Detect which cell encompasses the target text, then output its [x, y] center coordinate. 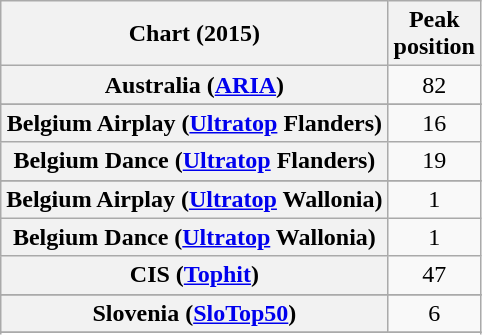
16 [434, 123]
82 [434, 85]
Chart (2015) [194, 34]
Belgium Airplay (Ultratop Wallonia) [194, 199]
Belgium Airplay (Ultratop Flanders) [194, 123]
CIS (Tophit) [194, 275]
47 [434, 275]
Peakposition [434, 34]
Slovenia (SloTop50) [194, 313]
Australia (ARIA) [194, 85]
6 [434, 313]
Belgium Dance (Ultratop Wallonia) [194, 237]
Belgium Dance (Ultratop Flanders) [194, 161]
19 [434, 161]
